Find where the given text appears and provide that cell's center as [X, Y] coordinate. 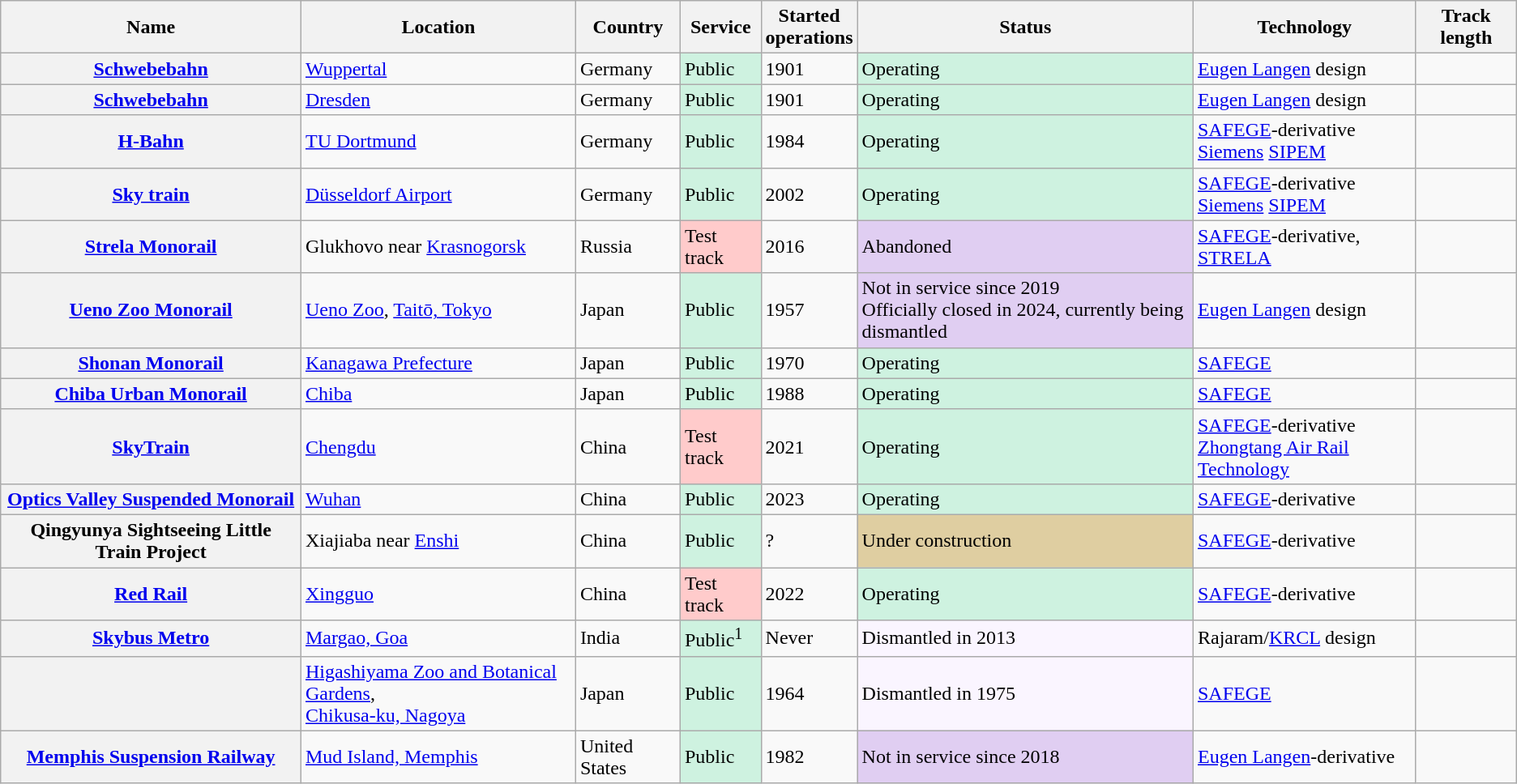
Country [627, 28]
Track length [1466, 28]
Memphis Suspension Railway [151, 756]
Margao, Goa [438, 638]
Chengdu [438, 446]
Under construction [1025, 541]
TU Dortmund [438, 141]
Not in service since 2018 [1025, 756]
1982 [809, 756]
Never [809, 638]
Name [151, 28]
1988 [809, 394]
Startedoperations [809, 28]
1970 [809, 363]
Shonan Monorail [151, 363]
2016 [809, 246]
Ueno Zoo Monorail [151, 310]
H-Bahn [151, 141]
Strela Monorail [151, 246]
Kanagawa Prefecture [438, 363]
Eugen Langen-derivative [1305, 756]
Abandoned [1025, 246]
Dismantled in 2013 [1025, 638]
2023 [809, 499]
? [809, 541]
Dresden [438, 100]
2002 [809, 194]
Mud Island, Memphis [438, 756]
Chiba Urban Monorail [151, 394]
India [627, 638]
Public1 [720, 638]
Status [1025, 28]
Higashiyama Zoo and Botanical Gardens,Chikusa-ku, Nagoya [438, 693]
SkyTrain [151, 446]
2021 [809, 446]
Düsseldorf Airport [438, 194]
Wuhan [438, 499]
Red Rail [151, 593]
Rajaram/KRCL design [1305, 638]
Location [438, 28]
Optics Valley Suspended Monorail [151, 499]
1964 [809, 693]
Service [720, 28]
2022 [809, 593]
Ueno Zoo, Taitō, Tokyo [438, 310]
Technology [1305, 28]
1984 [809, 141]
Skybus Metro [151, 638]
Xiajiaba near Enshi [438, 541]
SAFEGE-derivative,STRELA [1305, 246]
Qingyunya Sightseeing Little Train Project [151, 541]
Wuppertal [438, 69]
Dismantled in 1975 [1025, 693]
Sky train [151, 194]
Xingguo [438, 593]
1957 [809, 310]
Not in service since 2019Officially closed in 2024, currently being dismantled [1025, 310]
Glukhovo near Krasnogorsk [438, 246]
Russia [627, 246]
Chiba [438, 394]
United States [627, 756]
SAFEGE-derivativeZhongtang Air Rail Technology [1305, 446]
